Find where the given text appears and provide that cell's center as (X, Y) coordinate. 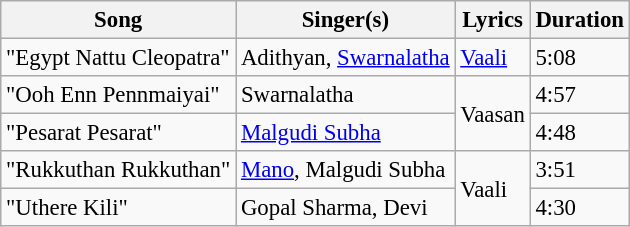
"Rukkuthan Rukkuthan" (118, 170)
Mano, Malgudi Subha (346, 170)
Malgudi Subha (346, 133)
Lyrics (492, 20)
"Pesarat Pesarat" (118, 133)
Swarnalatha (346, 95)
"Uthere Kili" (118, 208)
Gopal Sharma, Devi (346, 208)
Song (118, 20)
Duration (580, 20)
4:57 (580, 95)
"Ooh Enn Pennmaiyai" (118, 95)
3:51 (580, 170)
Adithyan, Swarnalatha (346, 58)
5:08 (580, 58)
Vaasan (492, 114)
Singer(s) (346, 20)
"Egypt Nattu Cleopatra" (118, 58)
4:48 (580, 133)
4:30 (580, 208)
